Search for the cell housing the specified text and yield its (x, y) center coordinate. 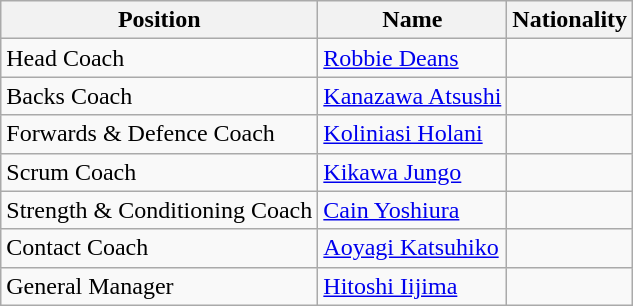
Name (412, 20)
Forwards & Defence Coach (160, 134)
Kanazawa Atsushi (412, 96)
Scrum Coach (160, 172)
Nationality (570, 20)
Aoyagi Katsuhiko (412, 248)
Head Coach (160, 58)
Kikawa Jungo (412, 172)
Position (160, 20)
Hitoshi Iijima (412, 286)
Koliniasi Holani (412, 134)
General Manager (160, 286)
Cain Yoshiura (412, 210)
Strength & Conditioning Coach (160, 210)
Contact Coach (160, 248)
Backs Coach (160, 96)
Robbie Deans (412, 58)
